From the cell containing the given text, extract its center point as (x, y) coordinate. 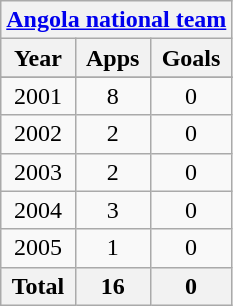
1 (112, 248)
3 (112, 210)
2004 (38, 210)
Angola national team (116, 20)
16 (112, 286)
Apps (112, 58)
Goals (191, 58)
8 (112, 96)
2002 (38, 134)
Year (38, 58)
2005 (38, 248)
2001 (38, 96)
2003 (38, 172)
Total (38, 286)
